Extract the [x, y] coordinate from the center of the cell holding the provided text.  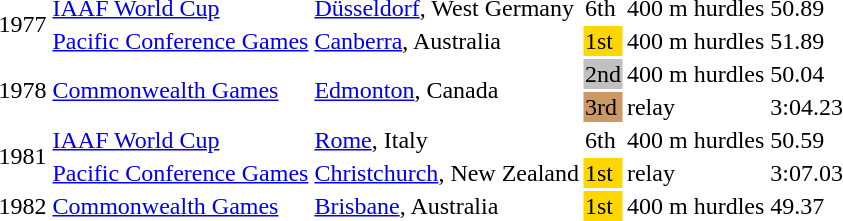
6th [602, 140]
Brisbane, Australia [447, 206]
Rome, Italy [447, 140]
2nd [602, 74]
Christchurch, New Zealand [447, 173]
IAAF World Cup [180, 140]
3rd [602, 107]
Canberra, Australia [447, 41]
Edmonton, Canada [447, 90]
